Locate the cell with the specified text and output its [x, y] center coordinate. 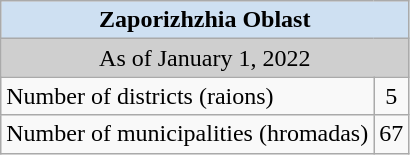
5 [392, 96]
Number of districts (raions) [188, 96]
Zaporizhzhia Oblast [205, 20]
As of January 1, 2022 [205, 58]
Number of municipalities (hromadas) [188, 134]
67 [392, 134]
